From the cell containing the given text, extract its center point as [X, Y] coordinate. 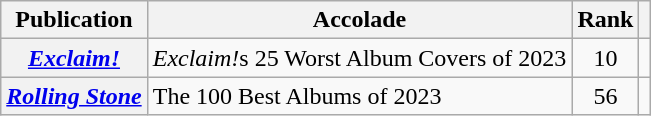
Exclaim!s 25 Worst Album Covers of 2023 [360, 58]
Rolling Stone [74, 96]
10 [606, 58]
Publication [74, 20]
Exclaim! [74, 58]
56 [606, 96]
Accolade [360, 20]
The 100 Best Albums of 2023 [360, 96]
Rank [606, 20]
